Return [X, Y] of the center of cell containing provided text 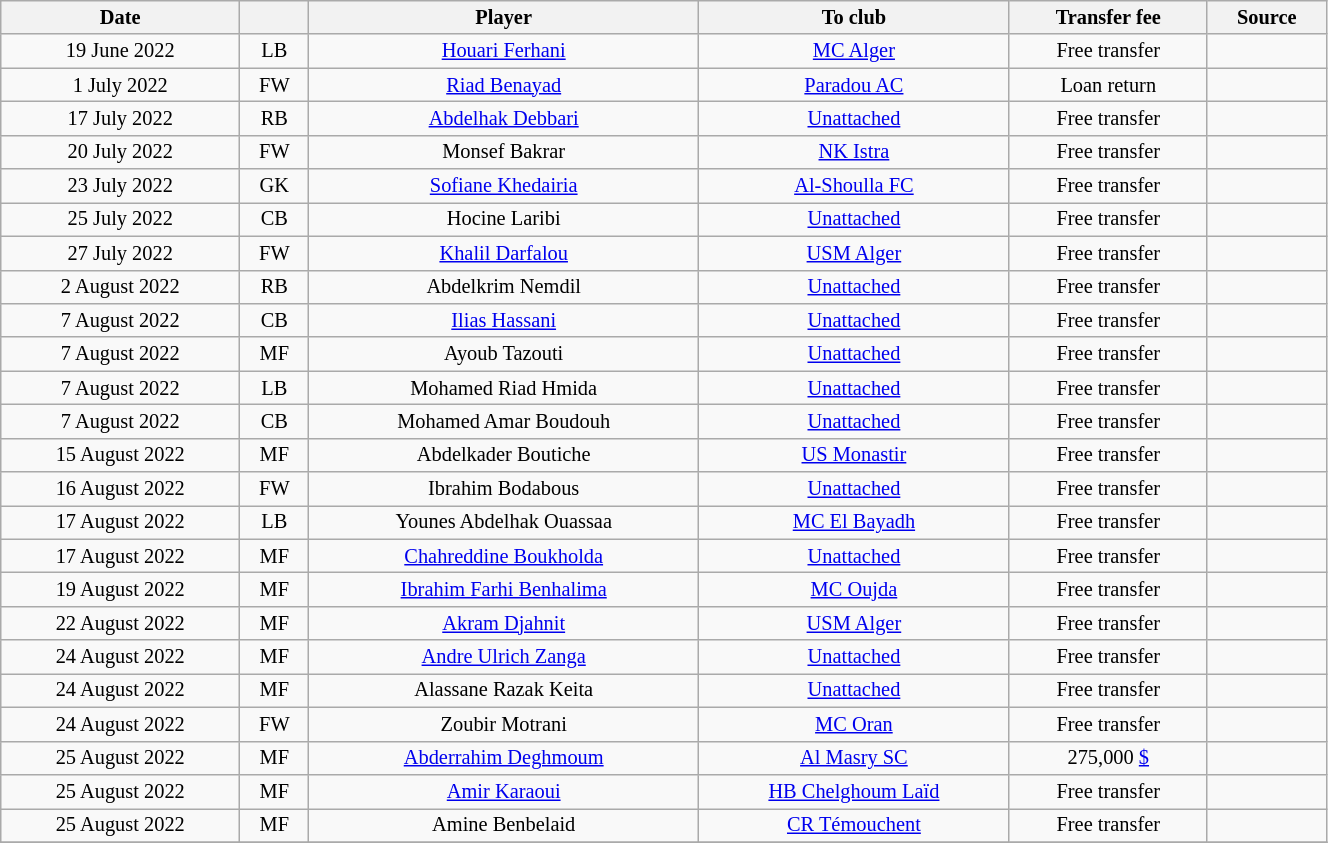
15 August 2022 [120, 455]
MC Oran [854, 724]
NK Istra [854, 152]
19 June 2022 [120, 51]
Akram Djahnit [504, 623]
Al Masry SC [854, 758]
Abdelhak Debbari [504, 118]
GK [274, 186]
Al-Shoulla FC [854, 186]
Abdelkrim Nemdil [504, 287]
To club [854, 17]
HB Chelghoum Laïd [854, 791]
Abdelkader Boutiche [504, 455]
MC Alger [854, 51]
17 July 2022 [120, 118]
Abderrahim Deghmoum [504, 758]
Ilias Hassani [504, 320]
Zoubir Motrani [504, 724]
Ibrahim Farhi Benhalima [504, 589]
27 July 2022 [120, 253]
Loan return [1108, 85]
Sofiane Khedairia [504, 186]
Source [1266, 17]
Date [120, 17]
Transfer fee [1108, 17]
Riad Benayad [504, 85]
Andre Ulrich Zanga [504, 657]
Ibrahim Bodabous [504, 489]
MC El Bayadh [854, 522]
Houari Ferhani [504, 51]
MC Oujda [854, 589]
1 July 2022 [120, 85]
Chahreddine Boukholda [504, 556]
Monsef Bakrar [504, 152]
19 August 2022 [120, 589]
Hocine Laribi [504, 219]
Ayoub Tazouti [504, 354]
CR Témouchent [854, 825]
Khalil Darfalou [504, 253]
23 July 2022 [120, 186]
16 August 2022 [120, 489]
25 July 2022 [120, 219]
2 August 2022 [120, 287]
Amine Benbelaid [504, 825]
20 July 2022 [120, 152]
275,000 $ [1108, 758]
Player [504, 17]
Mohamed Amar Boudouh [504, 421]
Paradou AC [854, 85]
22 August 2022 [120, 623]
Amir Karaoui [504, 791]
Mohamed Riad Hmida [504, 388]
US Monastir [854, 455]
Alassane Razak Keita [504, 690]
Younes Abdelhak Ouassaa [504, 522]
